Detect which cell encompasses the target text, then output its [X, Y] center coordinate. 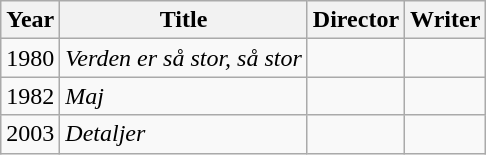
Detaljer [184, 134]
Maj [184, 96]
Writer [446, 20]
2003 [30, 134]
Title [184, 20]
1980 [30, 58]
Verden er så stor, så stor [184, 58]
Year [30, 20]
Director [356, 20]
1982 [30, 96]
